Locate the cell with the specified text and output its (X, Y) center coordinate. 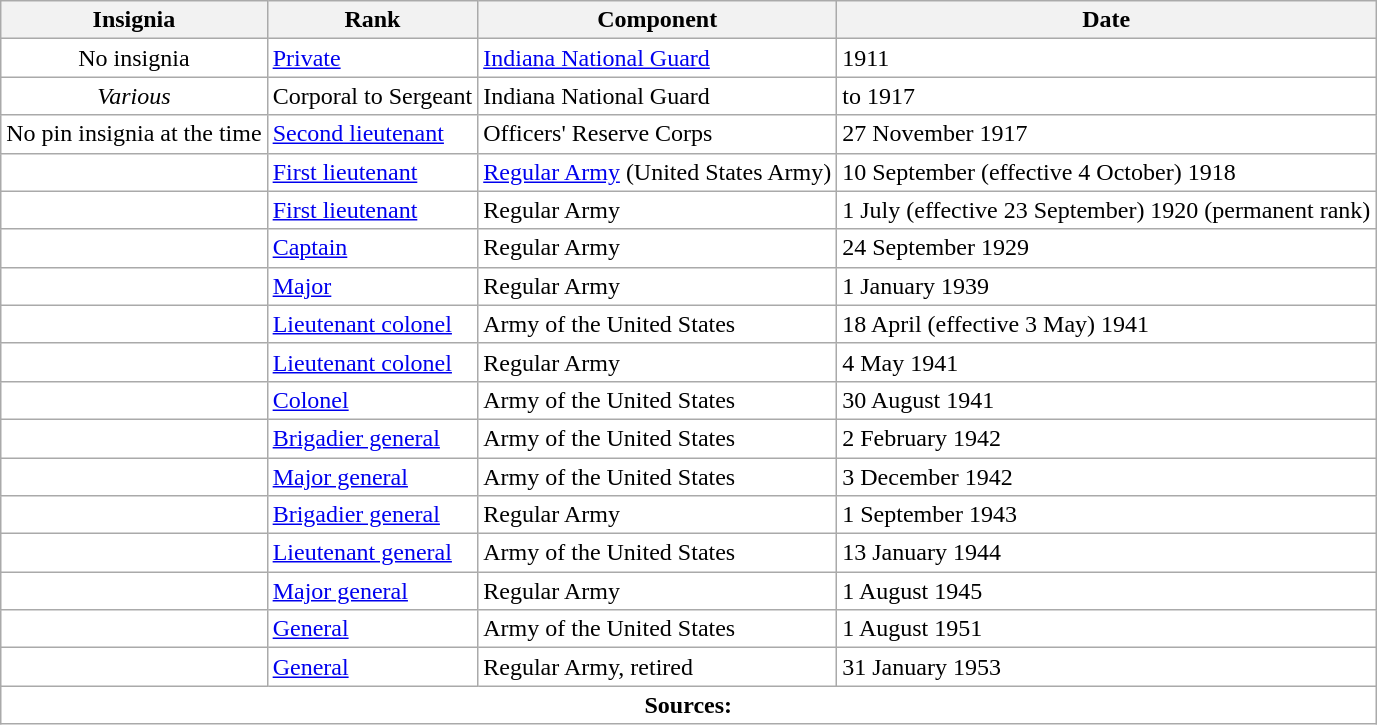
Rank (372, 20)
18 April (effective 3 May) 1941 (1106, 324)
Captain (372, 248)
Regular Army, retired (658, 667)
1 January 1939 (1106, 286)
1 July (effective 23 September) 1920 (permanent rank) (1106, 210)
Officers' Reserve Corps (658, 134)
1911 (1106, 58)
Various (134, 96)
No pin insignia at the time (134, 134)
13 January 1944 (1106, 553)
4 May 1941 (1106, 362)
24 September 1929 (1106, 248)
Date (1106, 20)
27 November 1917 (1106, 134)
30 August 1941 (1106, 400)
Sources: (688, 705)
Second lieutenant (372, 134)
3 December 1942 (1106, 477)
2 February 1942 (1106, 438)
Regular Army (United States Army) (658, 172)
Lieutenant general (372, 553)
Major (372, 286)
1 August 1951 (1106, 629)
Private (372, 58)
No insignia (134, 58)
Insignia (134, 20)
Component (658, 20)
1 September 1943 (1106, 515)
to 1917 (1106, 96)
10 September (effective 4 October) 1918 (1106, 172)
Corporal to Sergeant (372, 96)
1 August 1945 (1106, 591)
31 January 1953 (1106, 667)
Colonel (372, 400)
